Find where the given text appears and provide that cell's center as [X, Y] coordinate. 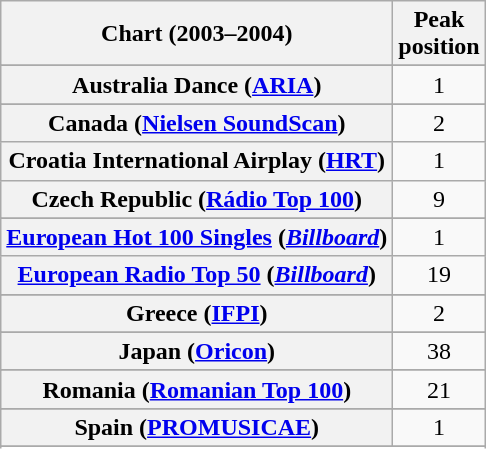
19 [439, 275]
European Hot 100 Singles (Billboard) [197, 237]
Romania (Romanian Top 100) [197, 389]
European Radio Top 50 (Billboard) [197, 275]
Canada (Nielsen SoundScan) [197, 123]
Australia Dance (ARIA) [197, 85]
Peakposition [439, 34]
Greece (IFPI) [197, 313]
Spain (PROMUSICAE) [197, 427]
Czech Republic (Rádio Top 100) [197, 199]
Chart (2003–2004) [197, 34]
Japan (Oricon) [197, 351]
9 [439, 199]
Croatia International Airplay (HRT) [197, 161]
21 [439, 389]
38 [439, 351]
